Locate the cell with the specified text and output its [x, y] center coordinate. 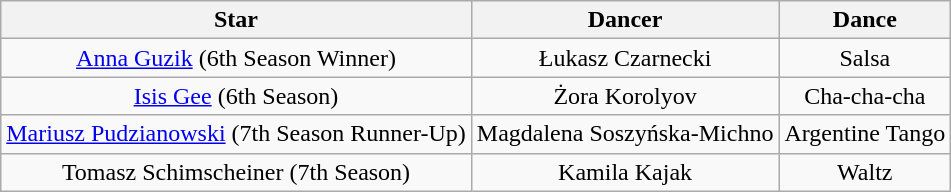
Kamila Kajak [625, 172]
Mariusz Pudzianowski (7th Season Runner-Up) [236, 134]
Star [236, 20]
Tomasz Schimscheiner (7th Season) [236, 172]
Waltz [865, 172]
Łukasz Czarnecki [625, 58]
Żora Korolyov [625, 96]
Cha-cha-cha [865, 96]
Isis Gee (6th Season) [236, 96]
Magdalena Soszyńska-Michno [625, 134]
Anna Guzik (6th Season Winner) [236, 58]
Dance [865, 20]
Argentine Tango [865, 134]
Salsa [865, 58]
Dancer [625, 20]
